Scan for the cell matching the given text and deliver its (X, Y) coordinate at center. 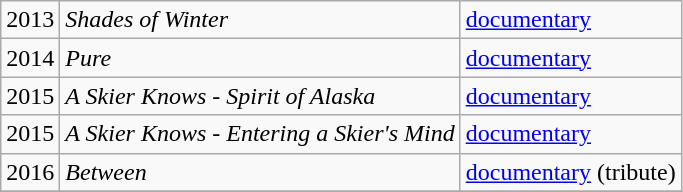
documentary (tribute) (570, 172)
2013 (30, 20)
2016 (30, 172)
Shades of Winter (260, 20)
Between (260, 172)
Pure (260, 58)
A Skier Knows - Entering a Skier's Mind (260, 134)
A Skier Knows - Spirit of Alaska (260, 96)
2014 (30, 58)
